From the cell containing the given text, extract its center point as [x, y] coordinate. 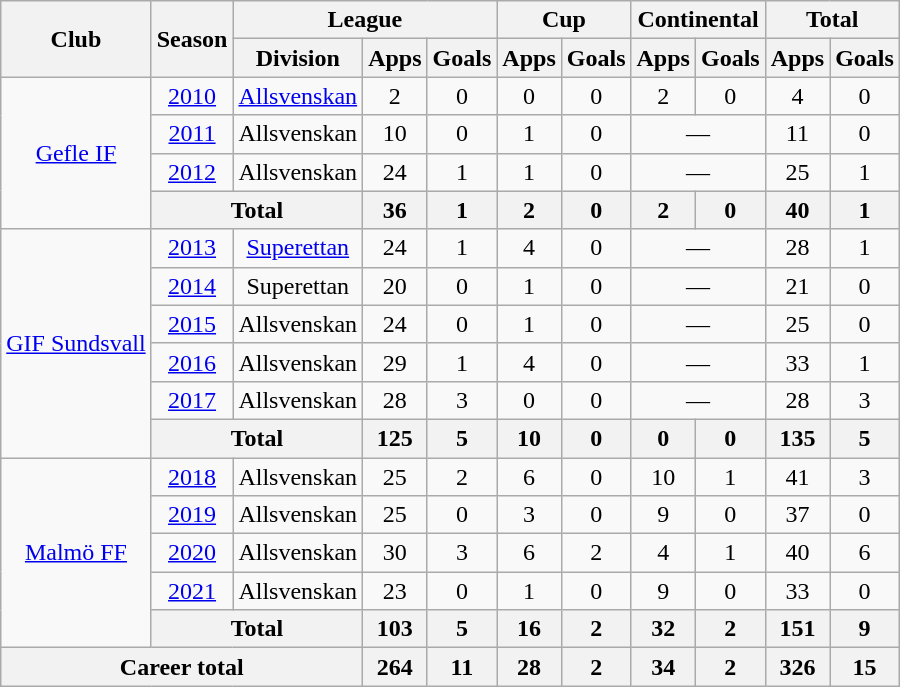
Continental [698, 20]
41 [797, 477]
2021 [192, 591]
Club [76, 39]
264 [395, 667]
20 [395, 286]
2011 [192, 134]
2013 [192, 248]
30 [395, 553]
36 [395, 210]
29 [395, 362]
21 [797, 286]
League [365, 20]
326 [797, 667]
16 [529, 629]
15 [865, 667]
32 [663, 629]
Division [298, 58]
103 [395, 629]
Gefle IF [76, 153]
GIF Sundsvall [76, 343]
Cup [564, 20]
135 [797, 438]
2017 [192, 400]
Season [192, 39]
23 [395, 591]
34 [663, 667]
2014 [192, 286]
2019 [192, 515]
151 [797, 629]
2018 [192, 477]
Malmö FF [76, 553]
Career total [182, 667]
125 [395, 438]
2015 [192, 324]
2010 [192, 96]
2016 [192, 362]
37 [797, 515]
2012 [192, 172]
2020 [192, 553]
